Detect which cell encompasses the target text, then output its [X, Y] center coordinate. 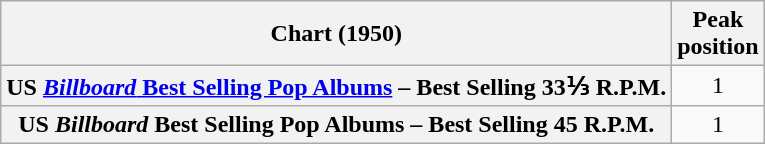
Peakposition [718, 34]
US Billboard Best Selling Pop Albums – Best Selling 45 R.P.M. [336, 124]
US Billboard Best Selling Pop Albums – Best Selling 33⅓ R.P.M. [336, 86]
Chart (1950) [336, 34]
